Scan for the cell matching the given text and deliver its (X, Y) coordinate at center. 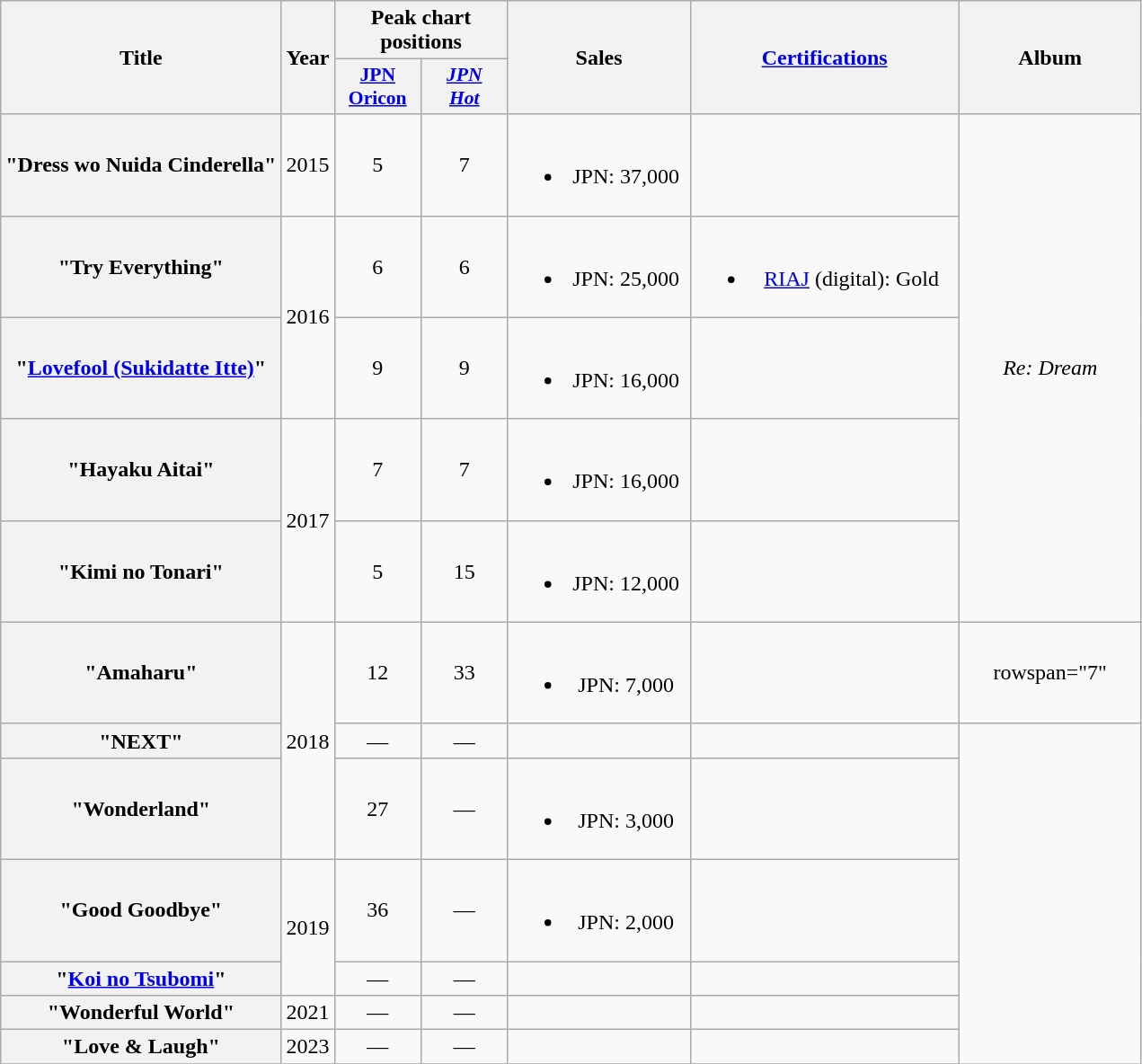
"Good Goodbye" (141, 909)
33 (465, 672)
2016 (307, 317)
"Lovefool (Sukidatte Itte)" (141, 368)
27 (377, 809)
RIAJ (digital): Gold (825, 266)
2018 (307, 740)
"Love & Laugh" (141, 1047)
Certifications (825, 58)
2023 (307, 1047)
15 (465, 572)
"Wonderful World" (141, 1013)
12 (377, 672)
2015 (307, 165)
Sales (598, 58)
"Try Everything" (141, 266)
Album (1049, 58)
Peak chart positions (421, 31)
JPN: 25,000 (598, 266)
2019 (307, 927)
"Kimi no Tonari" (141, 572)
"Hayaku Aitai" (141, 469)
36 (377, 909)
"Amaharu" (141, 672)
Title (141, 58)
"NEXT" (141, 740)
JPN: 7,000 (598, 672)
Year (307, 58)
"Koi no Tsubomi" (141, 979)
JPNHot (465, 86)
"Wonderland" (141, 809)
JPN: 37,000 (598, 165)
JPN: 3,000 (598, 809)
Re: Dream (1049, 368)
2017 (307, 520)
JPN: 12,000 (598, 572)
rowspan="7" (1049, 672)
"Dress wo Nuida Cinderella" (141, 165)
2021 (307, 1013)
JPNOricon (377, 86)
JPN: 2,000 (598, 909)
